Find where the given text appears and provide that cell's center as (X, Y) coordinate. 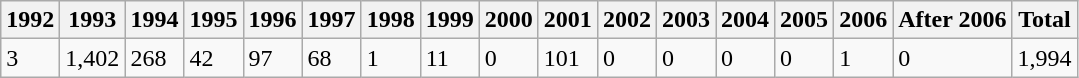
1,994 (1044, 58)
1998 (390, 20)
68 (332, 58)
1995 (214, 20)
1997 (332, 20)
97 (272, 58)
11 (450, 58)
2004 (746, 20)
101 (568, 58)
1994 (154, 20)
1993 (92, 20)
1996 (272, 20)
2005 (804, 20)
42 (214, 58)
268 (154, 58)
1999 (450, 20)
1992 (30, 20)
2002 (626, 20)
After 2006 (952, 20)
2000 (508, 20)
3 (30, 58)
2006 (864, 20)
Total (1044, 20)
2001 (568, 20)
1,402 (92, 58)
2003 (686, 20)
